Identify which cell holds the provided text, then report its [x, y] central coordinate. 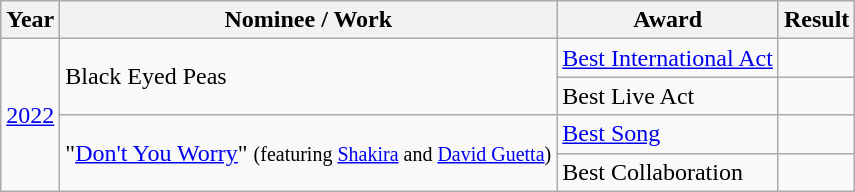
2022 [30, 115]
Year [30, 20]
Award [668, 20]
Result [816, 20]
Best Live Act [668, 96]
Best Song [668, 134]
Nominee / Work [308, 20]
Best Collaboration [668, 172]
Best International Act [668, 58]
"Don't You Worry" (featuring Shakira and David Guetta) [308, 153]
Black Eyed Peas [308, 77]
